Output the [x, y] coordinate of the center of the cell containing the given text.  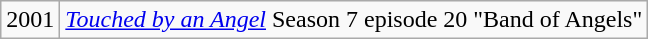
Touched by an Angel Season 7 episode 20 "Band of Angels" [354, 20]
2001 [30, 20]
